Scan for the cell matching the given text and deliver its (x, y) coordinate at center. 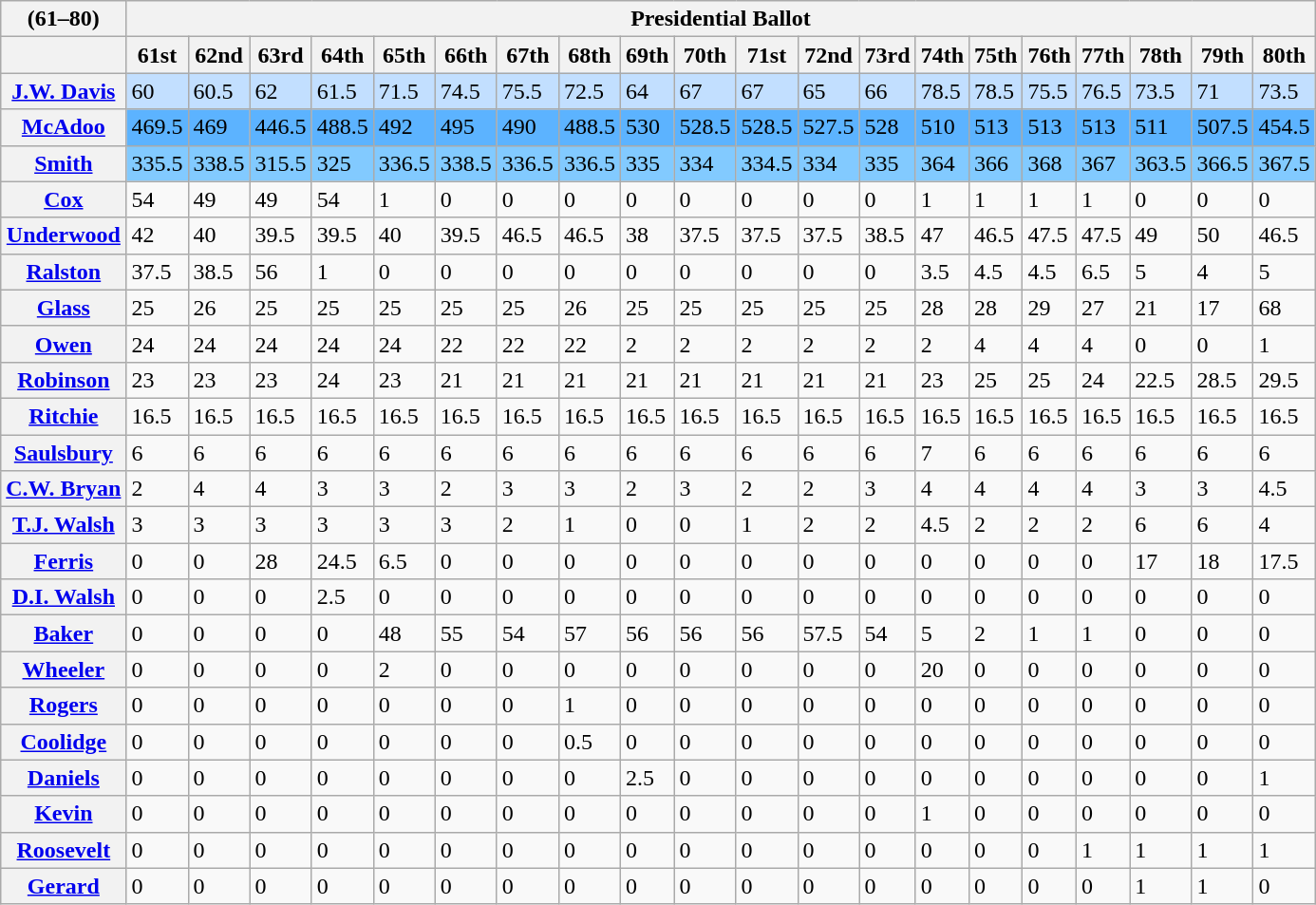
495 (465, 127)
64th (342, 55)
57.5 (828, 633)
T.J. Walsh (64, 525)
67th (528, 55)
510 (942, 127)
Coolidge (64, 742)
325 (342, 163)
Baker (64, 633)
335.5 (158, 163)
57 (589, 633)
527.5 (828, 127)
530 (647, 127)
74.5 (465, 91)
65th (404, 55)
22.5 (1160, 380)
77th (1102, 55)
454.5 (1284, 127)
366.5 (1223, 163)
75th (996, 55)
55 (465, 633)
Owen (64, 344)
Roosevelt (64, 850)
73rd (887, 55)
60 (158, 91)
364 (942, 163)
47 (942, 236)
363.5 (1160, 163)
38 (647, 236)
69th (647, 55)
Cox (64, 199)
367 (1102, 163)
Ritchie (64, 416)
29 (1049, 308)
3.5 (942, 272)
71 (1223, 91)
48 (404, 633)
446.5 (281, 127)
Smith (64, 163)
J.W. Davis (64, 91)
469.5 (158, 127)
Gerard (64, 886)
66 (887, 91)
63rd (281, 55)
24.5 (342, 561)
Rogers (64, 706)
Underwood (64, 236)
27 (1102, 308)
Saulsbury (64, 453)
68 (1284, 308)
507.5 (1223, 127)
79th (1223, 55)
Glass (64, 308)
367.5 (1284, 163)
Robinson (64, 380)
17.5 (1284, 561)
60.5 (218, 91)
71st (767, 55)
80th (1284, 55)
Daniels (64, 778)
78th (1160, 55)
64 (647, 91)
7 (942, 453)
20 (942, 669)
68th (589, 55)
Wheeler (64, 669)
74th (942, 55)
28.5 (1223, 380)
511 (1160, 127)
76th (1049, 55)
Ferris (64, 561)
29.5 (1284, 380)
368 (1049, 163)
0.5 (589, 742)
492 (404, 127)
315.5 (281, 163)
71.5 (404, 91)
C.W. Bryan (64, 489)
528 (887, 127)
McAdoo (64, 127)
Ralston (64, 272)
490 (528, 127)
66th (465, 55)
334.5 (767, 163)
18 (1223, 561)
50 (1223, 236)
61st (158, 55)
76.5 (1102, 91)
62 (281, 91)
62nd (218, 55)
42 (158, 236)
61.5 (342, 91)
70th (705, 55)
65 (828, 91)
366 (996, 163)
72nd (828, 55)
72.5 (589, 91)
D.I. Walsh (64, 597)
(61–80) (64, 19)
469 (218, 127)
Presidential Ballot (721, 19)
Kevin (64, 814)
